Search for the cell housing the specified text and yield its [x, y] center coordinate. 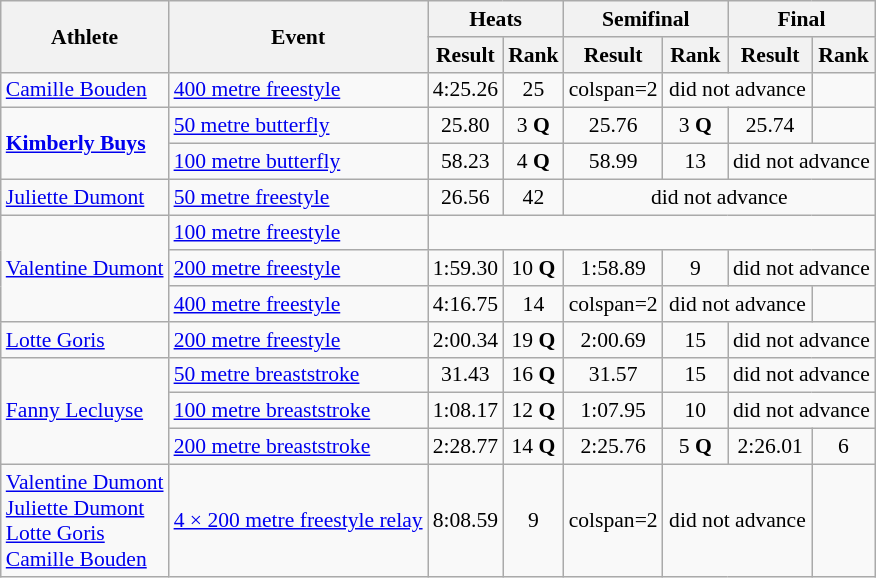
2:28.77 [466, 447]
2:26.01 [770, 447]
Fanny Lecluyse [85, 410]
10 Q [534, 269]
25 [534, 90]
31.57 [614, 375]
50 metre breaststroke [298, 375]
Kimberly Buys [85, 144]
58.99 [614, 162]
14 Q [534, 447]
Final [802, 19]
Lotte Goris [85, 340]
100 metre butterfly [298, 162]
4:25.26 [466, 90]
1:59.30 [466, 269]
Semifinal [646, 19]
100 metre freestyle [298, 233]
1:07.95 [614, 411]
5 Q [696, 447]
14 [534, 304]
26.56 [466, 197]
50 metre butterfly [298, 126]
10 [696, 411]
58.23 [466, 162]
Valentine Dumont [85, 268]
100 metre breaststroke [298, 411]
4 × 200 metre freestyle relay [298, 520]
4 Q [534, 162]
Event [298, 36]
Camille Bouden [85, 90]
2:00.34 [466, 340]
6 [844, 447]
19 Q [534, 340]
25.76 [614, 126]
16 Q [534, 375]
Heats [496, 19]
25.74 [770, 126]
2:00.69 [614, 340]
42 [534, 197]
25.80 [466, 126]
12 Q [534, 411]
1:58.89 [614, 269]
Valentine DumontJuliette DumontLotte GorisCamille Bouden [85, 520]
13 [696, 162]
Juliette Dumont [85, 197]
31.43 [466, 375]
2:25.76 [614, 447]
50 metre freestyle [298, 197]
200 metre breaststroke [298, 447]
1:08.17 [466, 411]
8:08.59 [466, 520]
Athlete [85, 36]
4:16.75 [466, 304]
